For the text-containing cell, return its midpoint in (X, Y) coordinate format. 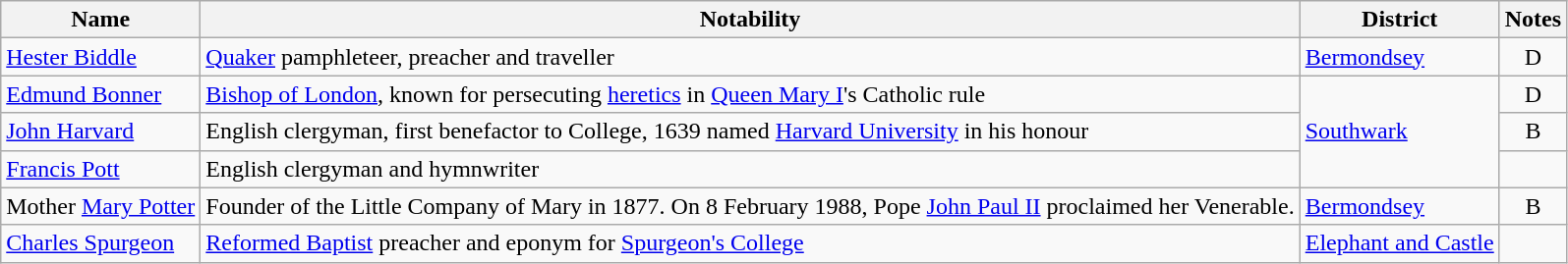
Reformed Baptist preacher and eponym for Spurgeon's College (750, 243)
English clergyman and hymnwriter (750, 169)
Founder of the Little Company of Mary in 1877. On 8 February 1988, Pope John Paul II proclaimed her Venerable. (750, 206)
Bishop of London, known for persecuting heretics in Queen Mary I's Catholic rule (750, 94)
John Harvard (100, 132)
Southwark (1400, 132)
Elephant and Castle (1400, 243)
Name (100, 20)
District (1400, 20)
Mother Mary Potter (100, 206)
Notability (750, 20)
English clergyman, first benefactor to College, 1639 named Harvard University in his honour (750, 132)
Charles Spurgeon (100, 243)
Notes (1533, 20)
Quaker pamphleteer, preacher and traveller (750, 57)
Hester Biddle (100, 57)
Francis Pott (100, 169)
Edmund Bonner (100, 94)
